Determine the (X, Y) coordinate at the center of the cell enclosing the given text.  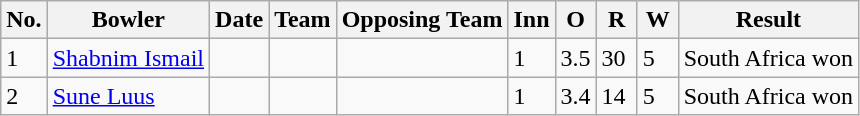
Opposing Team (422, 20)
No. (24, 20)
Result (768, 20)
Sune Luus (128, 96)
W (658, 20)
30 (616, 58)
Shabnim Ismail (128, 58)
2 (24, 96)
O (576, 20)
Date (240, 20)
Bowler (128, 20)
R (616, 20)
14 (616, 96)
Team (303, 20)
Inn (532, 20)
3.4 (576, 96)
3.5 (576, 58)
